Locate the cell with the specified text and output its [X, Y] center coordinate. 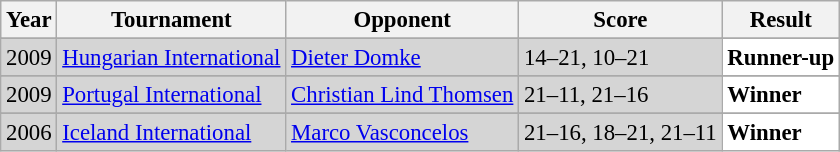
2006 [29, 133]
Runner-up [780, 58]
Opponent [402, 20]
Iceland International [172, 133]
Score [620, 20]
Tournament [172, 20]
Dieter Domke [402, 58]
21–16, 18–21, 21–11 [620, 133]
Year [29, 20]
Portugal International [172, 95]
14–21, 10–21 [620, 58]
Hungarian International [172, 58]
Result [780, 20]
Christian Lind Thomsen [402, 95]
21–11, 21–16 [620, 95]
Marco Vasconcelos [402, 133]
